Locate the cell with the specified text and output its (x, y) center coordinate. 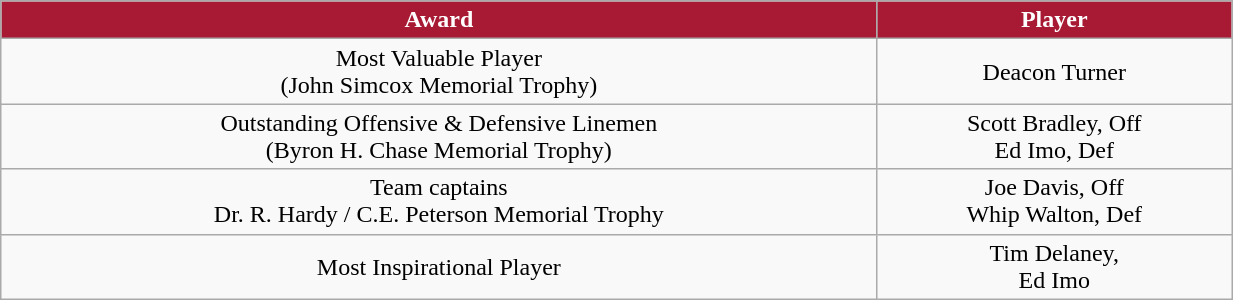
Deacon Turner (1054, 72)
Tim Delaney,Ed Imo (1054, 266)
Team captainsDr. R. Hardy / C.E. Peterson Memorial Trophy (439, 202)
Scott Bradley, OffEd Imo, Def (1054, 136)
Most Valuable Player(John Simcox Memorial Trophy) (439, 72)
Joe Davis, OffWhip Walton, Def (1054, 202)
Most Inspirational Player (439, 266)
Outstanding Offensive & Defensive Linemen(Byron H. Chase Memorial Trophy) (439, 136)
Award (439, 20)
Player (1054, 20)
